Return [x, y] of the center of cell containing provided text 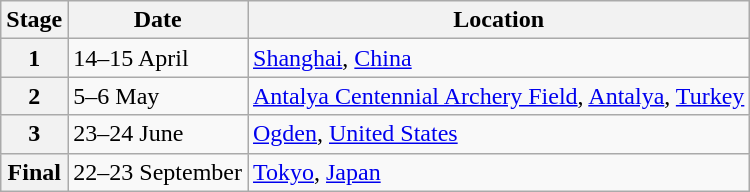
1 [34, 58]
Ogden, United States [499, 134]
Location [499, 20]
14–15 April [158, 58]
Shanghai, China [499, 58]
22–23 September [158, 172]
Tokyo, Japan [499, 172]
5–6 May [158, 96]
Final [34, 172]
Antalya Centennial Archery Field, Antalya, Turkey [499, 96]
3 [34, 134]
2 [34, 96]
Stage [34, 20]
Date [158, 20]
23–24 June [158, 134]
